Provide the (X, Y) coordinate of the cell's center where the given text is located.  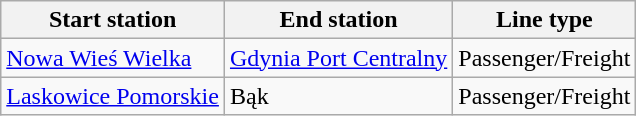
End station (338, 20)
Start station (113, 20)
Bąk (338, 96)
Nowa Wieś Wielka (113, 58)
Gdynia Port Centralny (338, 58)
Laskowice Pomorskie (113, 96)
Line type (544, 20)
